Determine the [X, Y] coordinate at the center of the cell enclosing the given text.  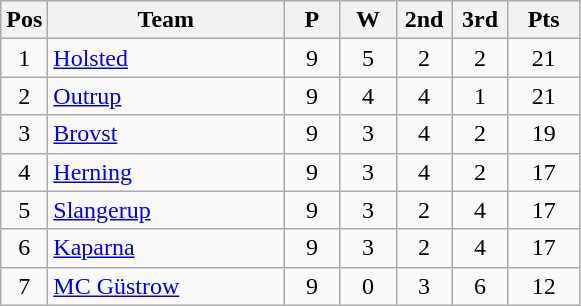
Pts [544, 20]
Pos [24, 20]
MC Güstrow [166, 286]
3rd [480, 20]
12 [544, 286]
Slangerup [166, 210]
P [312, 20]
Brovst [166, 134]
Outrup [166, 96]
Kaparna [166, 248]
Team [166, 20]
19 [544, 134]
Holsted [166, 58]
2nd [424, 20]
Herning [166, 172]
0 [368, 286]
W [368, 20]
7 [24, 286]
